Scan for the cell matching the given text and deliver its (X, Y) coordinate at center. 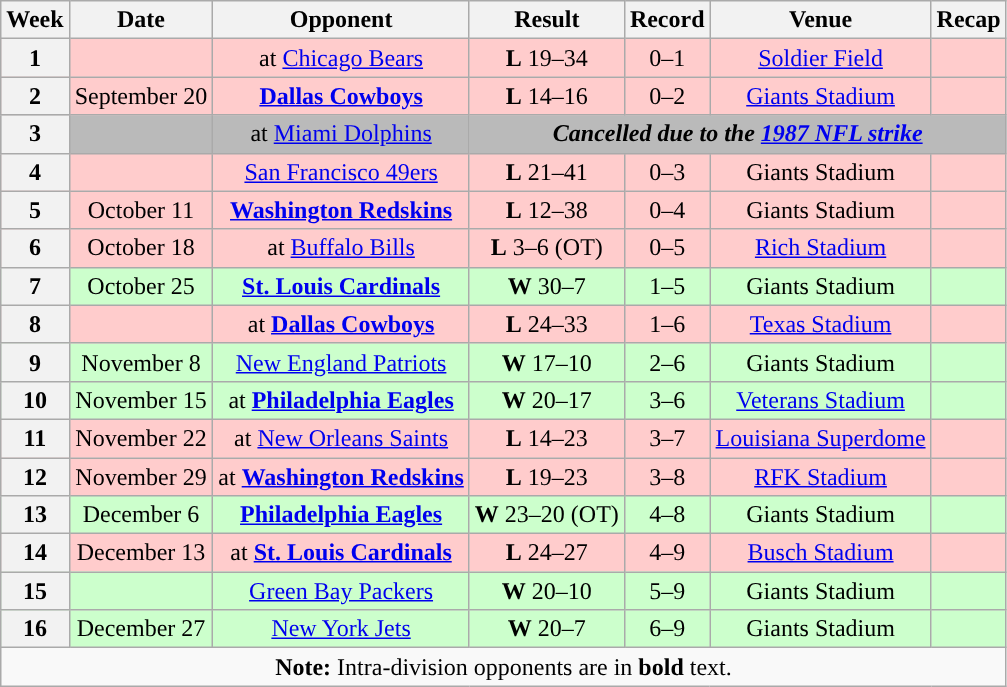
November 15 (141, 400)
Note: Intra-division opponents are in bold text. (504, 667)
W 23–20 (OT) (546, 515)
5 (35, 210)
5–9 (667, 591)
4 (35, 172)
L 3–6 (OT) (546, 248)
New York Jets (341, 629)
0–1 (667, 58)
15 (35, 591)
L 12–38 (546, 210)
10 (35, 400)
W 20–10 (546, 591)
9 (35, 362)
2 (35, 96)
at New Orleans Saints (341, 438)
Veterans Stadium (820, 400)
7 (35, 286)
RFK Stadium (820, 477)
Texas Stadium (820, 324)
0–4 (667, 210)
6 (35, 248)
4–9 (667, 553)
L 19–34 (546, 58)
December 6 (141, 515)
November 22 (141, 438)
L 19–23 (546, 477)
8 (35, 324)
Week (35, 20)
3 (35, 134)
San Francisco 49ers (341, 172)
at Dallas Cowboys (341, 324)
Record (667, 20)
4–8 (667, 515)
at Chicago Bears (341, 58)
11 (35, 438)
Result (546, 20)
0–2 (667, 96)
Cancelled due to the 1987 NFL strike (738, 134)
Dallas Cowboys (341, 96)
at St. Louis Cardinals (341, 553)
September 20 (141, 96)
Soldier Field (820, 58)
6–9 (667, 629)
Washington Redskins (341, 210)
L 24–33 (546, 324)
November 8 (141, 362)
at Miami Dolphins (341, 134)
16 (35, 629)
0–3 (667, 172)
W 30–7 (546, 286)
Busch Stadium (820, 553)
October 25 (141, 286)
October 11 (141, 210)
November 29 (141, 477)
St. Louis Cardinals (341, 286)
W 20–7 (546, 629)
W 20–17 (546, 400)
0–5 (667, 248)
3–7 (667, 438)
at Buffalo Bills (341, 248)
Louisiana Superdome (820, 438)
1–5 (667, 286)
L 14–23 (546, 438)
12 (35, 477)
at Washington Redskins (341, 477)
Date (141, 20)
3–8 (667, 477)
W 17–10 (546, 362)
Opponent (341, 20)
December 13 (141, 553)
Green Bay Packers (341, 591)
Philadelphia Eagles (341, 515)
at Philadelphia Eagles (341, 400)
14 (35, 553)
Recap (968, 20)
December 27 (141, 629)
L 24–27 (546, 553)
L 21–41 (546, 172)
13 (35, 515)
3–6 (667, 400)
Venue (820, 20)
New England Patriots (341, 362)
2–6 (667, 362)
Rich Stadium (820, 248)
1 (35, 58)
1–6 (667, 324)
October 18 (141, 248)
L 14–16 (546, 96)
